For the text-containing cell, return its midpoint in [x, y] coordinate format. 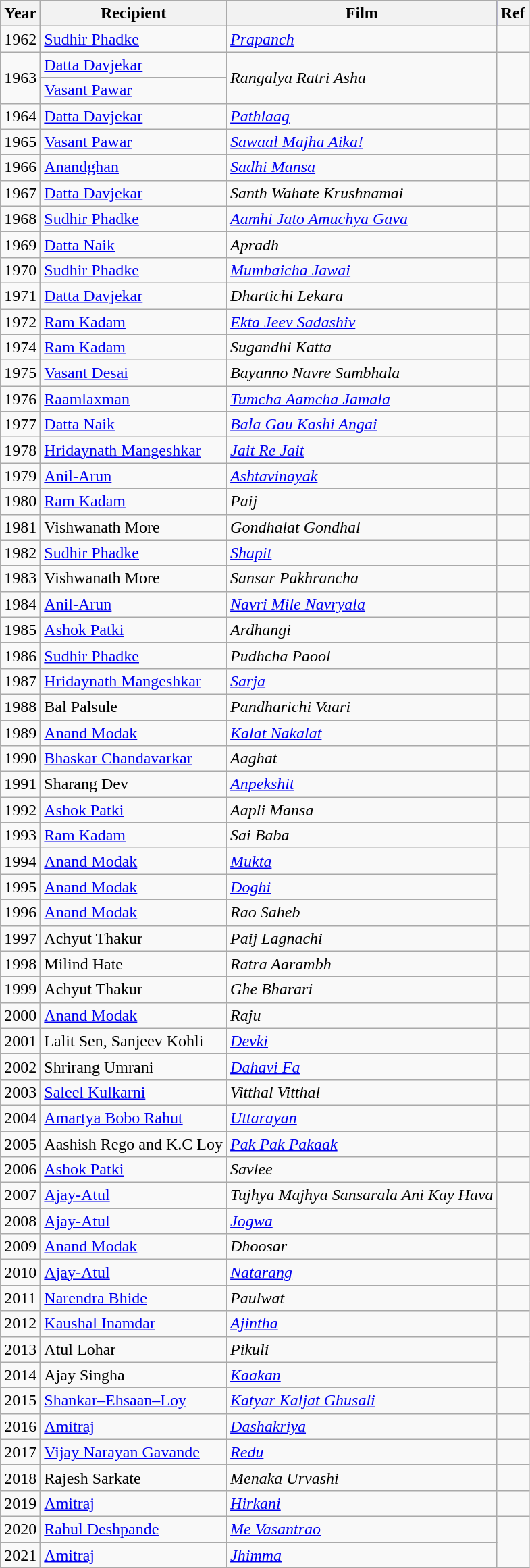
Bala Gau Kashi Angai [362, 425]
Pathlaag [362, 116]
Shrirang Umrani [134, 1066]
Prapanch [362, 39]
Hirkani [362, 1503]
1974 [20, 348]
Navri Mile Navryala [362, 604]
1967 [20, 193]
Recipient [134, 13]
1976 [20, 399]
Savlee [362, 1170]
Sugandhi Katta [362, 348]
2008 [20, 1221]
2021 [20, 1555]
Sadhi Mansa [362, 167]
Jogwa [362, 1221]
1997 [20, 938]
Ratra Aarambh [362, 964]
2017 [20, 1452]
1963 [20, 78]
Raamlaxman [134, 399]
1966 [20, 167]
Dashakriya [362, 1426]
Ajintha [362, 1324]
Vasant Desai [134, 373]
Bal Palsule [134, 707]
2019 [20, 1503]
Vitthal Vitthal [362, 1092]
Aaghat [362, 759]
1965 [20, 142]
Atul Lohar [134, 1349]
Aapli Mansa [362, 810]
2012 [20, 1324]
1996 [20, 913]
Aashish Rego and K.C Loy [134, 1144]
Sharang Dev [134, 784]
1985 [20, 630]
Ajay Singha [134, 1375]
Paij [362, 502]
Uttarayan [362, 1118]
Kalat Nakalat [362, 732]
Doghi [362, 887]
1968 [20, 219]
Paulwat [362, 1298]
2005 [20, 1144]
Me Vasantrao [362, 1529]
Pandharichi Vaari [362, 707]
1980 [20, 502]
1998 [20, 964]
1992 [20, 810]
Ashtavinayak [362, 476]
Dhoosar [362, 1247]
Amartya Bobo Rahut [134, 1118]
Kaushal Inamdar [134, 1324]
1986 [20, 655]
Lalit Sen, Sanjeev Kohli [134, 1041]
1989 [20, 732]
1975 [20, 373]
Rahul Deshpande [134, 1529]
1999 [20, 990]
2002 [20, 1066]
Pudhcha Paool [362, 655]
Anandghan [134, 167]
1991 [20, 784]
2011 [20, 1298]
Dhartichi Lekara [362, 296]
2000 [20, 1015]
1994 [20, 861]
Santh Wahate Krushnamai [362, 193]
Tumcha Aamcha Jamala [362, 399]
1983 [20, 578]
Film [362, 13]
Shankar–Ehsaan–Loy [134, 1401]
Redu [362, 1452]
1969 [20, 244]
Ref [513, 13]
Dahavi Fa [362, 1066]
Menaka Urvashi [362, 1478]
1982 [20, 553]
2018 [20, 1478]
Sai Baba [362, 836]
1981 [20, 527]
1995 [20, 887]
Rajesh Sarkate [134, 1478]
Raju [362, 1015]
1964 [20, 116]
Pak Pak Pakaak [362, 1144]
Sansar Pakhrancha [362, 578]
Tujhya Majhya Sansarala Ani Kay Hava [362, 1195]
2016 [20, 1426]
2006 [20, 1170]
Pikuli [362, 1349]
1972 [20, 322]
Ardhangi [362, 630]
Sarja [362, 681]
1979 [20, 476]
Devki [362, 1041]
Bayanno Navre Sambhala [362, 373]
Kaakan [362, 1375]
Shapit [362, 553]
Ghe Bharari [362, 990]
2007 [20, 1195]
Aamhi Jato Amuchya Gava [362, 219]
2009 [20, 1247]
Saleel Kulkarni [134, 1092]
Sawaal Majha Aika! [362, 142]
Rangalya Ratri Asha [362, 78]
2020 [20, 1529]
Jhimma [362, 1555]
1993 [20, 836]
1984 [20, 604]
1977 [20, 425]
Mukta [362, 861]
Bhaskar Chandavarkar [134, 759]
Ekta Jeev Sadashiv [362, 322]
1962 [20, 39]
Jait Re Jait [362, 450]
1978 [20, 450]
1971 [20, 296]
2013 [20, 1349]
2010 [20, 1272]
2003 [20, 1092]
2014 [20, 1375]
Apradh [362, 244]
1987 [20, 681]
Paij Lagnachi [362, 938]
Anpekshit [362, 784]
Rao Saheb [362, 913]
1970 [20, 270]
Milind Hate [134, 964]
Year [20, 13]
Vijay Narayan Gavande [134, 1452]
1990 [20, 759]
Narendra Bhide [134, 1298]
1988 [20, 707]
Katyar Kaljat Ghusali [362, 1401]
2015 [20, 1401]
Natarang [362, 1272]
Gondhalat Gondhal [362, 527]
Mumbaicha Jawai [362, 270]
2004 [20, 1118]
2001 [20, 1041]
